Find where the given text appears and provide that cell's center as (x, y) coordinate. 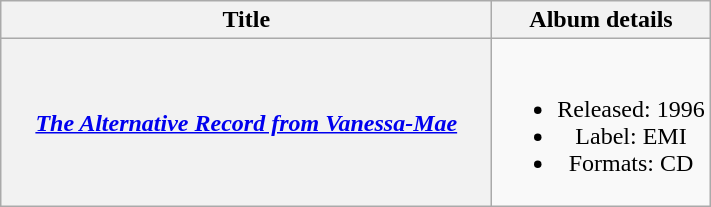
Released: 1996Label: EMIFormats: CD (601, 122)
The Alternative Record from Vanessa-Mae (246, 122)
Title (246, 20)
Album details (601, 20)
